Search for the cell housing the specified text and yield its [x, y] center coordinate. 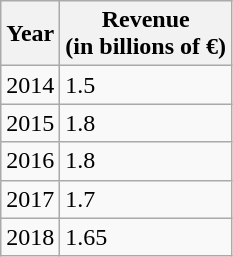
1.65 [146, 237]
2016 [30, 161]
1.7 [146, 199]
2018 [30, 237]
2015 [30, 123]
2014 [30, 85]
Year [30, 34]
1.5 [146, 85]
Revenue(in billions of €) [146, 34]
2017 [30, 199]
